Pinpoint the cell where the given text exists, returning its [x, y] midpoint coordinate. 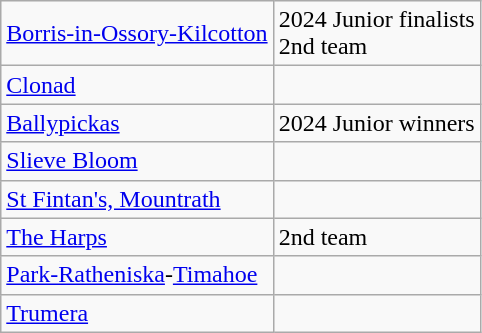
The Harps [137, 237]
2nd team [376, 237]
Borris-in-Ossory-Kilcotton [137, 34]
Trumera [137, 313]
Slieve Bloom [137, 161]
2024 Junior finalists2nd team [376, 34]
Ballypickas [137, 123]
Park-Ratheniska-Timahoe [137, 275]
2024 Junior winners [376, 123]
Clonad [137, 85]
St Fintan's, Mountrath [137, 199]
